Scan for the cell matching the given text and deliver its (X, Y) coordinate at center. 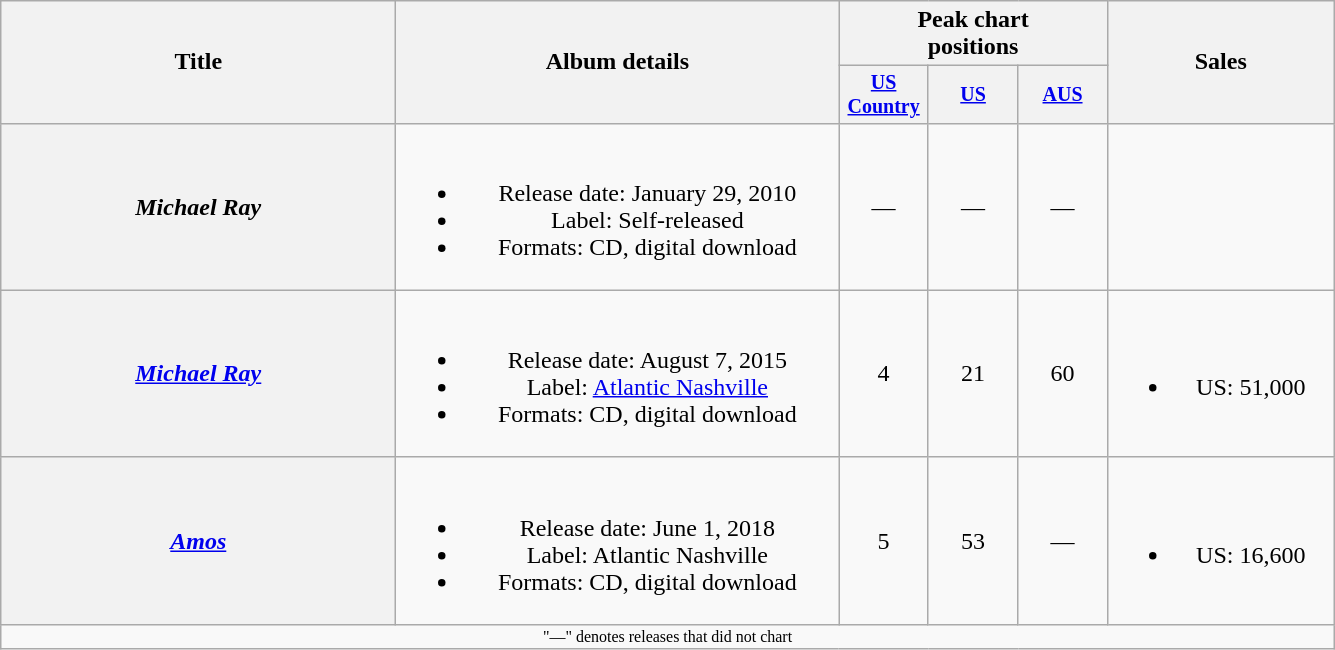
53 (972, 540)
"—" denotes releases that did not chart (668, 636)
4 (884, 374)
Peak chartpositions (973, 34)
Release date: June 1, 2018Label: Atlantic NashvilleFormats: CD, digital download (618, 540)
Amos (198, 540)
US (972, 94)
US Country (884, 94)
5 (884, 540)
US: 16,600 (1220, 540)
Album details (618, 62)
60 (1062, 374)
AUS (1062, 94)
US: 51,000 (1220, 374)
Release date: January 29, 2010Label: Self-releasedFormats: CD, digital download (618, 206)
21 (972, 374)
Sales (1220, 62)
Title (198, 62)
Release date: August 7, 2015Label: Atlantic NashvilleFormats: CD, digital download (618, 374)
